Determine the (X, Y) coordinate at the center of the cell enclosing the given text.  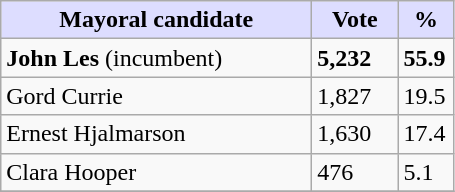
Gord Currie (156, 96)
1,827 (355, 96)
55.9 (426, 58)
476 (355, 172)
17.4 (426, 134)
Vote (355, 20)
John Les (incumbent) (156, 58)
19.5 (426, 96)
Mayoral candidate (156, 20)
1,630 (355, 134)
Ernest Hjalmarson (156, 134)
5.1 (426, 172)
Clara Hooper (156, 172)
% (426, 20)
5,232 (355, 58)
